Return the [x, y] coordinate for the center point of the cell that contains the specified text.  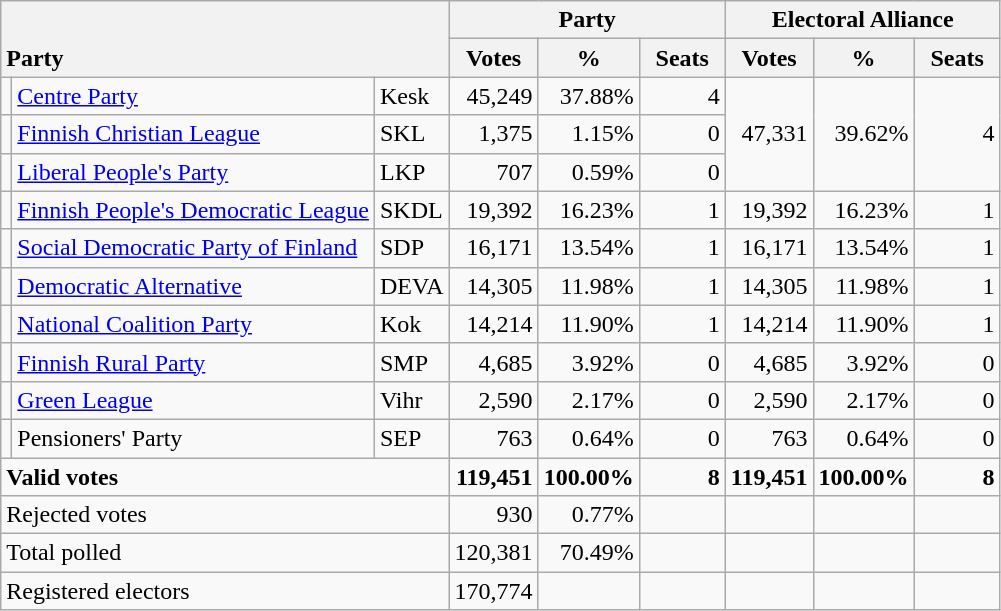
Finnish People's Democratic League [194, 210]
Centre Party [194, 96]
120,381 [494, 553]
39.62% [864, 134]
0.77% [588, 515]
Electoral Alliance [862, 20]
National Coalition Party [194, 324]
170,774 [494, 591]
SMP [412, 362]
0.59% [588, 172]
70.49% [588, 553]
Finnish Rural Party [194, 362]
DEVA [412, 286]
Liberal People's Party [194, 172]
Rejected votes [225, 515]
45,249 [494, 96]
Kok [412, 324]
1,375 [494, 134]
Pensioners' Party [194, 438]
Democratic Alternative [194, 286]
SDP [412, 248]
Registered electors [225, 591]
Social Democratic Party of Finland [194, 248]
707 [494, 172]
SEP [412, 438]
930 [494, 515]
Valid votes [225, 477]
Vihr [412, 400]
Total polled [225, 553]
Kesk [412, 96]
SKL [412, 134]
37.88% [588, 96]
SKDL [412, 210]
Green League [194, 400]
1.15% [588, 134]
LKP [412, 172]
Finnish Christian League [194, 134]
47,331 [769, 134]
